Scan for the cell matching the given text and deliver its (X, Y) coordinate at center. 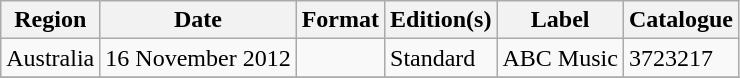
ABC Music (560, 58)
Date (198, 20)
Format (340, 20)
Edition(s) (441, 20)
3723217 (680, 58)
Australia (50, 58)
Standard (441, 58)
Catalogue (680, 20)
16 November 2012 (198, 58)
Label (560, 20)
Region (50, 20)
